Find where the given text appears and provide that cell's center as [X, Y] coordinate. 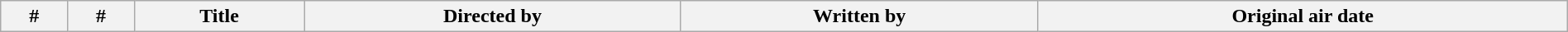
Title [218, 16]
Written by [859, 16]
Original air date [1303, 16]
Directed by [493, 16]
